Search for the cell housing the specified text and yield its (x, y) center coordinate. 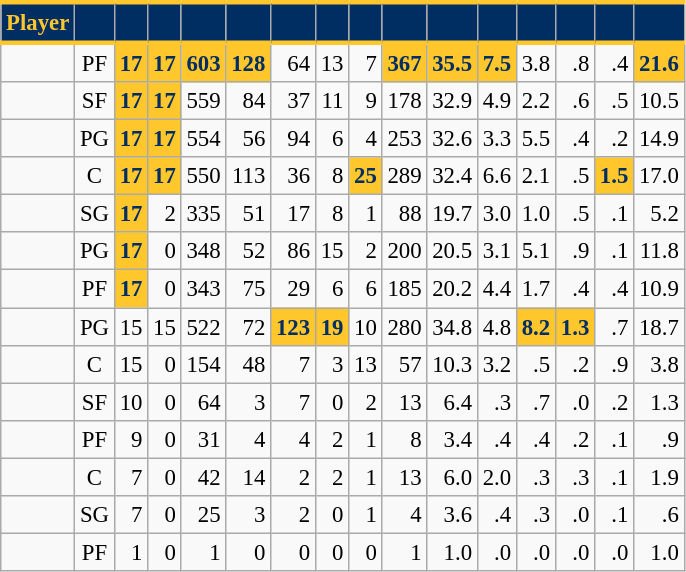
5.2 (659, 214)
1.7 (536, 289)
57 (404, 364)
2.2 (536, 101)
185 (404, 289)
6.0 (452, 477)
32.6 (452, 139)
72 (248, 327)
123 (294, 327)
86 (294, 251)
84 (248, 101)
36 (294, 176)
3.3 (496, 139)
253 (404, 139)
200 (404, 251)
7.5 (496, 62)
280 (404, 327)
35.5 (452, 62)
343 (204, 289)
.8 (574, 62)
75 (248, 289)
52 (248, 251)
154 (204, 364)
34.8 (452, 327)
2.1 (536, 176)
5.5 (536, 139)
8.2 (536, 327)
178 (404, 101)
1.9 (659, 477)
18.7 (659, 327)
14.9 (659, 139)
19.7 (452, 214)
3.0 (496, 214)
128 (248, 62)
48 (248, 364)
522 (204, 327)
367 (404, 62)
1.5 (614, 176)
51 (248, 214)
603 (204, 62)
289 (404, 176)
10.3 (452, 364)
4.9 (496, 101)
42 (204, 477)
348 (204, 251)
11.8 (659, 251)
4.8 (496, 327)
31 (204, 439)
19 (332, 327)
20.2 (452, 289)
3.4 (452, 439)
29 (294, 289)
20.5 (452, 251)
3.2 (496, 364)
88 (404, 214)
94 (294, 139)
550 (204, 176)
3.1 (496, 251)
113 (248, 176)
56 (248, 139)
6.6 (496, 176)
14 (248, 477)
10.5 (659, 101)
559 (204, 101)
32.4 (452, 176)
32.9 (452, 101)
11 (332, 101)
21.6 (659, 62)
5.1 (536, 251)
4.4 (496, 289)
2.0 (496, 477)
37 (294, 101)
3.6 (452, 515)
Player (38, 22)
10.9 (659, 289)
17.0 (659, 176)
554 (204, 139)
6.4 (452, 402)
335 (204, 214)
